Search for the cell housing the specified text and yield its [x, y] center coordinate. 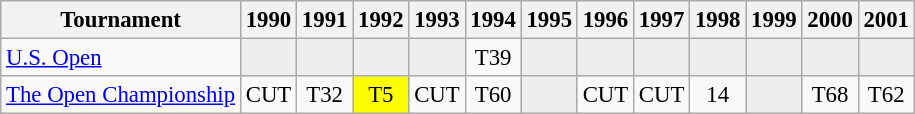
1991 [325, 20]
1995 [549, 20]
1992 [381, 20]
1997 [661, 20]
T62 [886, 95]
1999 [774, 20]
T68 [830, 95]
T32 [325, 95]
T5 [381, 95]
T39 [493, 58]
1993 [437, 20]
Tournament [121, 20]
1990 [268, 20]
The Open Championship [121, 95]
1998 [718, 20]
1996 [605, 20]
1994 [493, 20]
T60 [493, 95]
2000 [830, 20]
U.S. Open [121, 58]
2001 [886, 20]
14 [718, 95]
